Identify which cell holds the provided text, then report its (x, y) central coordinate. 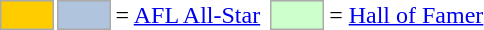
= AFL All-Star (188, 15)
